Return (X, Y) of the center of cell containing provided text 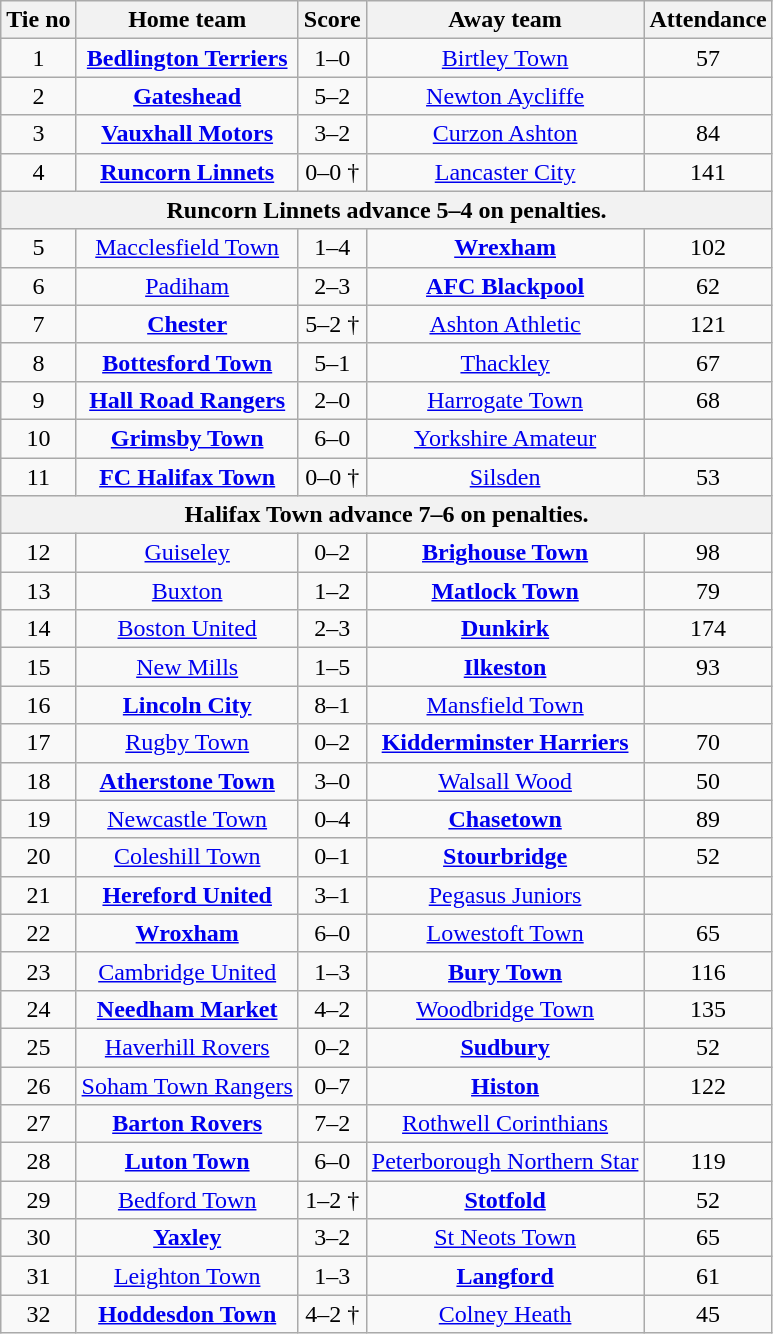
8 (38, 362)
45 (708, 1314)
21 (38, 895)
FC Halifax Town (187, 477)
53 (708, 477)
57 (708, 58)
Walsall Wood (505, 781)
102 (708, 248)
Coleshill Town (187, 857)
Bury Town (505, 971)
Brighouse Town (505, 553)
61 (708, 1276)
Bottesford Town (187, 362)
119 (708, 1162)
174 (708, 629)
0–1 (332, 857)
Padiham (187, 286)
84 (708, 134)
121 (708, 324)
Silsden (505, 477)
4–2 (332, 1009)
3–0 (332, 781)
Cambridge United (187, 971)
Lincoln City (187, 705)
St Neots Town (505, 1238)
Home team (187, 20)
10 (38, 438)
Hall Road Rangers (187, 400)
Pegasus Juniors (505, 895)
30 (38, 1238)
Peterborough Northern Star (505, 1162)
8–1 (332, 705)
122 (708, 1085)
16 (38, 705)
Stourbridge (505, 857)
Halifax Town advance 7–6 on penalties. (387, 515)
116 (708, 971)
Newcastle Town (187, 819)
7 (38, 324)
Stotfold (505, 1200)
Kidderminster Harriers (505, 743)
135 (708, 1009)
67 (708, 362)
Bedlington Terriers (187, 58)
Langford (505, 1276)
Birtley Town (505, 58)
0–7 (332, 1085)
19 (38, 819)
Yaxley (187, 1238)
50 (708, 781)
Boston United (187, 629)
Runcorn Linnets advance 5–4 on penalties. (387, 210)
Curzon Ashton (505, 134)
Hereford United (187, 895)
Attendance (708, 20)
3–1 (332, 895)
27 (38, 1124)
New Mills (187, 667)
Guiseley (187, 553)
Leighton Town (187, 1276)
141 (708, 172)
Wroxham (187, 933)
1–4 (332, 248)
Luton Town (187, 1162)
3 (38, 134)
Woodbridge Town (505, 1009)
Lowestoft Town (505, 933)
70 (708, 743)
Harrogate Town (505, 400)
Gateshead (187, 96)
Thackley (505, 362)
Haverhill Rovers (187, 1047)
Vauxhall Motors (187, 134)
Mansfield Town (505, 705)
Bedford Town (187, 1200)
79 (708, 591)
Hoddesdon Town (187, 1314)
1–0 (332, 58)
9 (38, 400)
Buxton (187, 591)
14 (38, 629)
Sudbury (505, 1047)
Colney Heath (505, 1314)
1 (38, 58)
Lancaster City (505, 172)
5 (38, 248)
Barton Rovers (187, 1124)
4 (38, 172)
Rothwell Corinthians (505, 1124)
1–5 (332, 667)
62 (708, 286)
Score (332, 20)
Ashton Athletic (505, 324)
Chasetown (505, 819)
Grimsby Town (187, 438)
31 (38, 1276)
22 (38, 933)
1–2 (332, 591)
Chester (187, 324)
Ilkeston (505, 667)
24 (38, 1009)
68 (708, 400)
AFC Blackpool (505, 286)
Yorkshire Amateur (505, 438)
2 (38, 96)
18 (38, 781)
Rugby Town (187, 743)
13 (38, 591)
26 (38, 1085)
1–2 † (332, 1200)
5–1 (332, 362)
15 (38, 667)
0–4 (332, 819)
2–0 (332, 400)
25 (38, 1047)
Matlock Town (505, 591)
32 (38, 1314)
Atherstone Town (187, 781)
6 (38, 286)
Dunkirk (505, 629)
4–2 † (332, 1314)
Needham Market (187, 1009)
7–2 (332, 1124)
98 (708, 553)
89 (708, 819)
Runcorn Linnets (187, 172)
29 (38, 1200)
Tie no (38, 20)
Newton Aycliffe (505, 96)
12 (38, 553)
Macclesfield Town (187, 248)
5–2 (332, 96)
Wrexham (505, 248)
20 (38, 857)
Soham Town Rangers (187, 1085)
Histon (505, 1085)
Away team (505, 20)
28 (38, 1162)
11 (38, 477)
5–2 † (332, 324)
23 (38, 971)
93 (708, 667)
17 (38, 743)
